Extract the [X, Y] coordinate from the center of the cell holding the provided text.  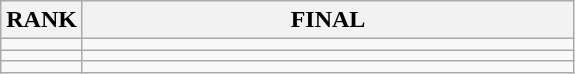
FINAL [328, 20]
RANK [42, 20]
